Search for the cell housing the specified text and yield its (x, y) center coordinate. 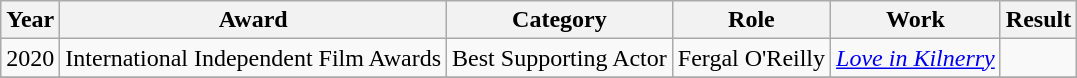
Work (916, 20)
International Independent Film Awards (254, 58)
Fergal O'Reilly (751, 58)
Year (30, 20)
2020 (30, 58)
Role (751, 20)
Best Supporting Actor (560, 58)
Award (254, 20)
Love in Kilnerry (916, 58)
Result (1038, 20)
Category (560, 20)
